Determine the (X, Y) coordinate at the center of the cell enclosing the given text.  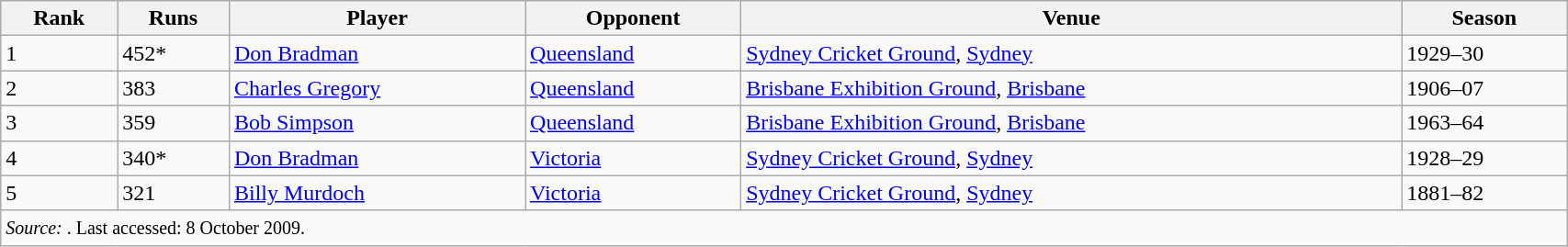
Opponent (634, 18)
4 (59, 158)
Runs (174, 18)
1929–30 (1484, 53)
Venue (1071, 18)
1963–64 (1484, 123)
383 (174, 88)
340* (174, 158)
1881–82 (1484, 193)
Source: . Last accessed: 8 October 2009. (784, 228)
5 (59, 193)
Bob Simpson (377, 123)
1 (59, 53)
Season (1484, 18)
Rank (59, 18)
Player (377, 18)
Billy Murdoch (377, 193)
321 (174, 193)
359 (174, 123)
Charles Gregory (377, 88)
1906–07 (1484, 88)
2 (59, 88)
3 (59, 123)
452* (174, 53)
1928–29 (1484, 158)
